Identify which cell holds the provided text, then report its (X, Y) central coordinate. 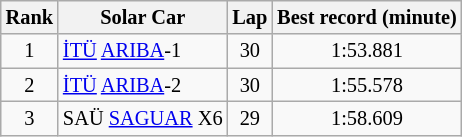
İTÜ ARIBA-1 (142, 51)
1:53.881 (366, 51)
1:55.578 (366, 85)
29 (250, 118)
Rank (30, 17)
2 (30, 85)
İTÜ ARIBA-2 (142, 85)
Lap (250, 17)
1:58.609 (366, 118)
SAÜ SAGUAR X6 (142, 118)
Solar Car (142, 17)
3 (30, 118)
Best record (minute) (366, 17)
1 (30, 51)
